Detect which cell encompasses the target text, then output its (X, Y) center coordinate. 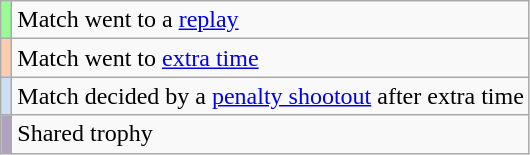
Match decided by a penalty shootout after extra time (271, 96)
Match went to extra time (271, 58)
Shared trophy (271, 134)
Match went to a replay (271, 20)
